Return [x, y] of the center of cell containing provided text 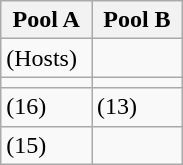
(Hosts) [46, 58]
(15) [46, 145]
(16) [46, 107]
Pool A [46, 20]
(13) [138, 107]
Pool B [138, 20]
